From the cell containing the given text, extract its center point as (X, Y) coordinate. 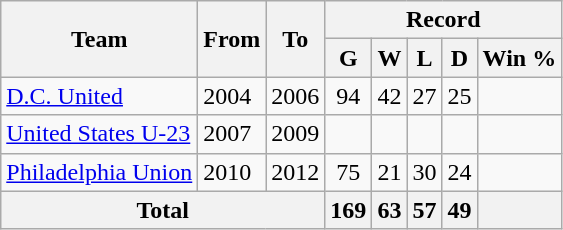
21 (390, 172)
2012 (296, 172)
169 (348, 210)
D (460, 58)
75 (348, 172)
Team (100, 39)
W (390, 58)
2006 (296, 96)
24 (460, 172)
Total (163, 210)
To (296, 39)
United States U-23 (100, 134)
2004 (232, 96)
2007 (232, 134)
From (232, 39)
94 (348, 96)
49 (460, 210)
27 (424, 96)
57 (424, 210)
25 (460, 96)
2009 (296, 134)
D.C. United (100, 96)
G (348, 58)
30 (424, 172)
2010 (232, 172)
Win % (520, 58)
42 (390, 96)
Philadelphia Union (100, 172)
L (424, 58)
Record (444, 20)
63 (390, 210)
